From the cell containing the given text, extract its center point as (X, Y) coordinate. 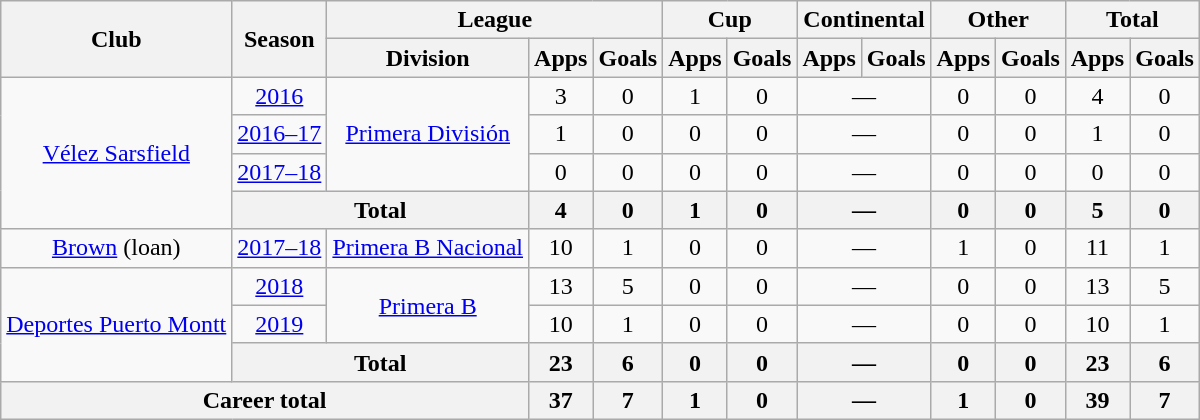
League (495, 20)
Career total (265, 400)
Primera B Nacional (428, 248)
Division (428, 58)
2019 (280, 324)
39 (1097, 400)
Brown (loan) (116, 248)
2016 (280, 96)
2016–17 (280, 134)
Primera División (428, 134)
Other (998, 20)
Continental (864, 20)
Cup (730, 20)
2018 (280, 286)
11 (1097, 248)
Season (280, 39)
Club (116, 39)
Primera B (428, 305)
37 (561, 400)
Vélez Sarsfield (116, 153)
3 (561, 96)
Deportes Puerto Montt (116, 324)
